Return the [X, Y] coordinate for the center point of the cell that contains the specified text.  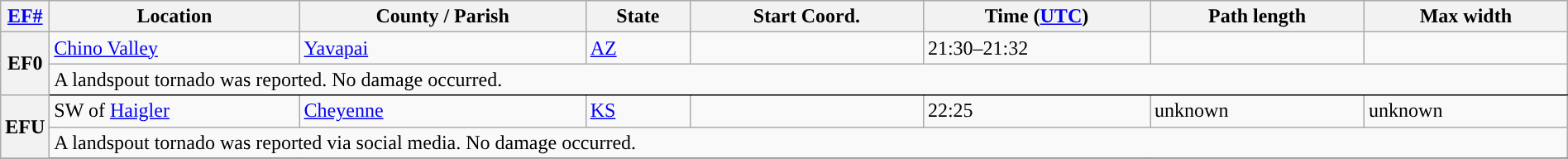
Chino Valley [174, 48]
Yavapai [442, 48]
Start Coord. [807, 17]
AZ [638, 48]
SW of Haigler [174, 111]
21:30–21:32 [1036, 48]
A landspout tornado was reported via social media. No damage occurred. [809, 142]
EF# [25, 17]
State [638, 17]
Max width [1466, 17]
Time (UTC) [1036, 17]
Cheyenne [442, 111]
County / Parish [442, 17]
KS [638, 111]
22:25 [1036, 111]
EFU [25, 127]
Location [174, 17]
Path length [1257, 17]
A landspout tornado was reported. No damage occurred. [809, 79]
EF0 [25, 64]
